Identify which cell holds the provided text, then report its [x, y] central coordinate. 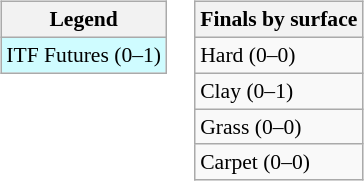
Grass (0–0) [278, 127]
Carpet (0–0) [278, 162]
Hard (0–0) [278, 55]
Finals by surface [278, 20]
Legend [84, 20]
Clay (0–1) [278, 91]
ITF Futures (0–1) [84, 55]
